Scan for the cell matching the given text and deliver its [X, Y] coordinate at center. 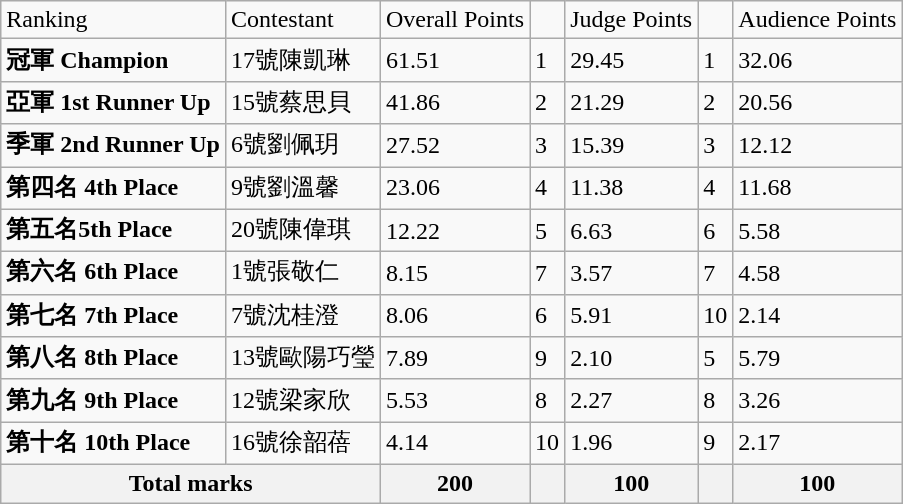
13號歐陽巧瑩 [302, 358]
第八名 8th Place [114, 358]
Audience Points [818, 20]
2.17 [818, 444]
7號沈桂澄 [302, 316]
15號蔡思貝 [302, 102]
第六名 6th Place [114, 274]
41.86 [456, 102]
Judge Points [632, 20]
15.39 [632, 146]
32.06 [818, 60]
冠軍 Champion [114, 60]
29.45 [632, 60]
200 [456, 483]
Overall Points [456, 20]
9號劉溫馨 [302, 188]
11.68 [818, 188]
1號張敬仁 [302, 274]
16號徐韶蓓 [302, 444]
8.15 [456, 274]
20號陳偉琪 [302, 230]
5.79 [818, 358]
3.26 [818, 400]
12號梁家欣 [302, 400]
2.14 [818, 316]
第十名 10th Place [114, 444]
第五名5th Place [114, 230]
Contestant [302, 20]
第九名 9th Place [114, 400]
61.51 [456, 60]
Total marks [191, 483]
6.63 [632, 230]
2.27 [632, 400]
1.96 [632, 444]
4.58 [818, 274]
5.53 [456, 400]
亞軍 1st Runner Up [114, 102]
20.56 [818, 102]
3.57 [632, 274]
7.89 [456, 358]
季軍 2nd Runner Up [114, 146]
5.91 [632, 316]
17號陳凱琳 [302, 60]
第四名 4th Place [114, 188]
12.22 [456, 230]
第七名 7th Place [114, 316]
8.06 [456, 316]
Ranking [114, 20]
4.14 [456, 444]
12.12 [818, 146]
21.29 [632, 102]
5.58 [818, 230]
6號劉佩玥 [302, 146]
27.52 [456, 146]
11.38 [632, 188]
23.06 [456, 188]
2.10 [632, 358]
